Extract the (X, Y) coordinate from the center of the cell holding the provided text.  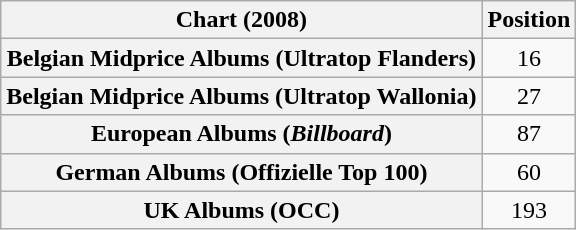
Chart (2008) (242, 20)
Position (529, 20)
Belgian Midprice Albums (Ultratop Wallonia) (242, 96)
27 (529, 96)
87 (529, 134)
60 (529, 172)
Belgian Midprice Albums (Ultratop Flanders) (242, 58)
European Albums (Billboard) (242, 134)
German Albums (Offizielle Top 100) (242, 172)
UK Albums (OCC) (242, 210)
193 (529, 210)
16 (529, 58)
